From the cell containing the given text, extract its center point as [X, Y] coordinate. 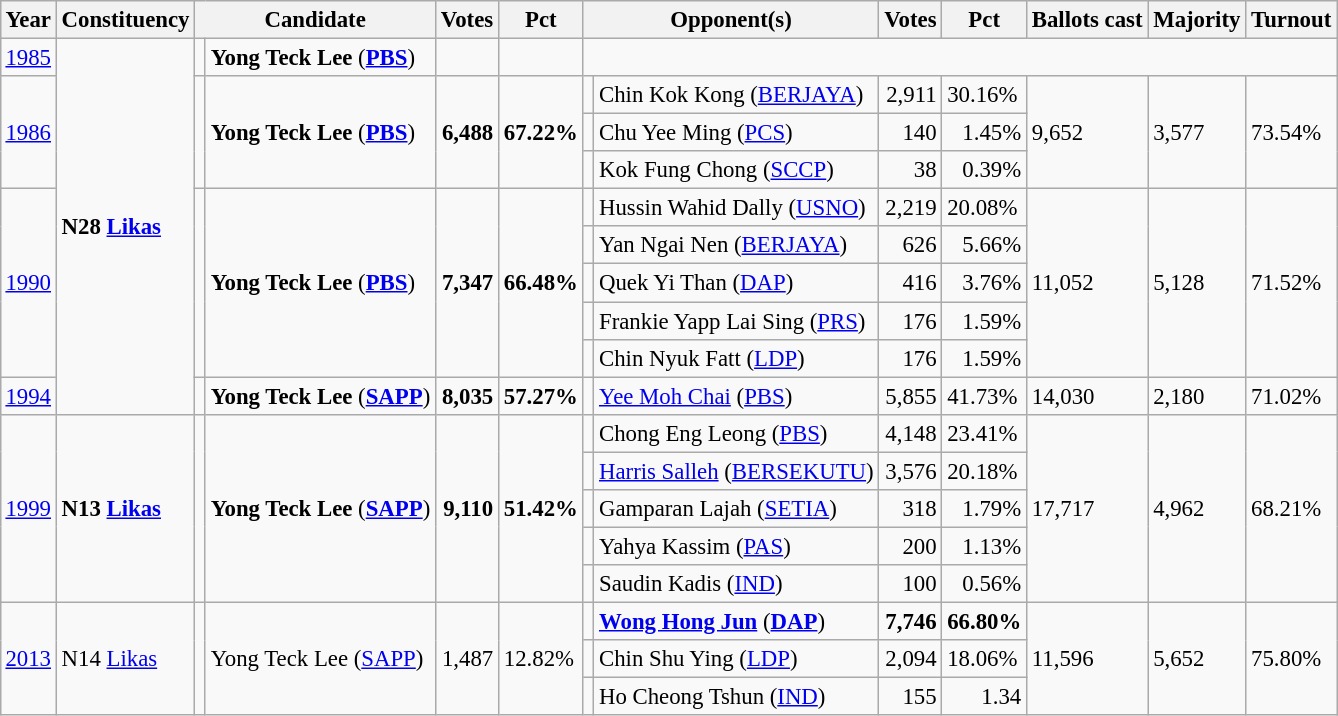
Gamparan Lajah (SETIA) [736, 508]
1.45% [984, 133]
100 [910, 584]
2,911 [910, 95]
Yahya Kassim (PAS) [736, 546]
0.39% [984, 170]
1.34 [984, 696]
75.80% [1292, 658]
Chu Yee Ming (PCS) [736, 133]
Constituency [125, 20]
Yan Ngai Nen (BERJAYA) [736, 245]
155 [910, 696]
140 [910, 133]
20.18% [984, 471]
7,746 [910, 621]
1994 [28, 396]
Candidate [316, 20]
30.16% [984, 95]
11,596 [1086, 658]
5.66% [984, 245]
1,487 [468, 658]
23.41% [984, 433]
17,717 [1086, 508]
Hussin Wahid Dally (USNO) [736, 208]
1990 [28, 283]
1.13% [984, 546]
200 [910, 546]
Opponent(s) [731, 20]
12.82% [540, 658]
2,219 [910, 208]
4,148 [910, 433]
Chin Nyuk Fatt (LDP) [736, 358]
Wong Hong Jun (DAP) [736, 621]
6,488 [468, 132]
Chin Kok Kong (BERJAYA) [736, 95]
71.52% [1292, 283]
N28 Likas [125, 226]
Turnout [1292, 20]
626 [910, 245]
Kok Fung Chong (SCCP) [736, 170]
8,035 [468, 396]
1.79% [984, 508]
Ballots cast [1086, 20]
41.73% [984, 396]
18.06% [984, 659]
57.27% [540, 396]
20.08% [984, 208]
416 [910, 283]
73.54% [1292, 132]
Frankie Yapp Lai Sing (PRS) [736, 321]
Ho Cheong Tshun (IND) [736, 696]
9,652 [1086, 132]
38 [910, 170]
Saudin Kadis (IND) [736, 584]
68.21% [1292, 508]
1986 [28, 132]
1999 [28, 508]
2,180 [1197, 396]
N14 Likas [125, 658]
7,347 [468, 283]
Chong Eng Leong (PBS) [736, 433]
3,576 [910, 471]
67.22% [540, 132]
Quek Yi Than (DAP) [736, 283]
3,577 [1197, 132]
Yee Moh Chai (PBS) [736, 396]
9,110 [468, 508]
5,652 [1197, 658]
Year [28, 20]
5,855 [910, 396]
71.02% [1292, 396]
0.56% [984, 584]
1985 [28, 57]
3.76% [984, 283]
318 [910, 508]
Chin Shu Ying (LDP) [736, 659]
2,094 [910, 659]
51.42% [540, 508]
2013 [28, 658]
66.48% [540, 283]
5,128 [1197, 283]
N13 Likas [125, 508]
4,962 [1197, 508]
11,052 [1086, 283]
66.80% [984, 621]
Majority [1197, 20]
14,030 [1086, 396]
Harris Salleh (BERSEKUTU) [736, 471]
